Scan for the cell matching the given text and deliver its (X, Y) coordinate at center. 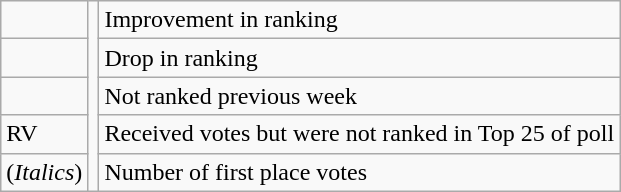
RV (44, 134)
Received votes but were not ranked in Top 25 of poll (360, 134)
Number of first place votes (360, 172)
(Italics) (44, 172)
Not ranked previous week (360, 96)
Drop in ranking (360, 58)
Improvement in ranking (360, 20)
